Scan for the cell matching the given text and deliver its (x, y) coordinate at center. 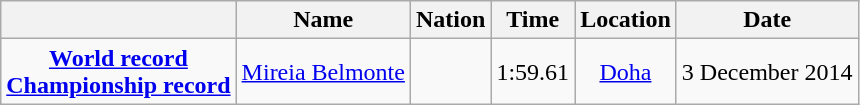
Mireia Belmonte (323, 72)
1:59.61 (533, 72)
Time (533, 20)
3 December 2014 (767, 72)
World recordChampionship record (118, 72)
Name (323, 20)
Nation (450, 20)
Doha (626, 72)
Date (767, 20)
Location (626, 20)
